For the text-containing cell, return its midpoint in (x, y) coordinate format. 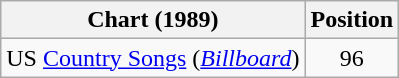
Chart (1989) (153, 20)
Position (352, 20)
96 (352, 58)
US Country Songs (Billboard) (153, 58)
